From the cell containing the given text, extract its center point as [x, y] coordinate. 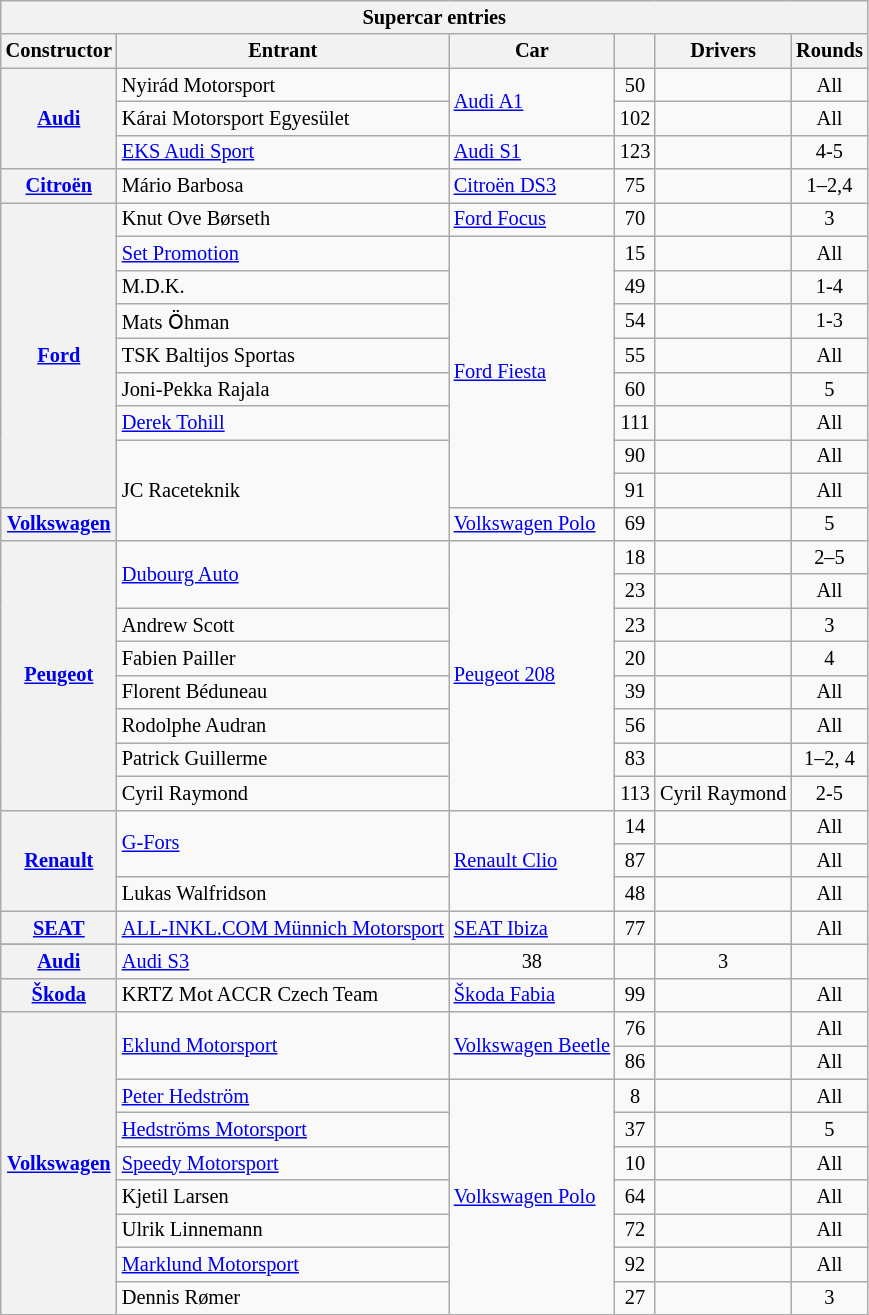
Ford Fiesta [532, 372]
Andrew Scott [283, 625]
Volkswagen Beetle [532, 1046]
27 [635, 1298]
Nyirád Motorsport [283, 85]
83 [635, 759]
2–5 [830, 557]
Hedströms Motorsport [283, 1129]
48 [635, 894]
Eklund Motorsport [283, 1046]
54 [635, 320]
Renault Clio [532, 860]
56 [635, 726]
39 [635, 692]
77 [635, 928]
Lukas Walfridson [283, 894]
38 [532, 961]
Ulrik Linnemann [283, 1230]
123 [635, 152]
10 [635, 1163]
Car [532, 51]
EKS Audi Sport [283, 152]
Knut Ove Børseth [283, 219]
111 [635, 423]
Patrick Guillerme [283, 759]
Derek Tohill [283, 423]
Citroën [59, 186]
Audi S1 [532, 152]
1–2, 4 [830, 759]
Mats Ӧhman [283, 320]
Ford Focus [532, 219]
Citroën DS3 [532, 186]
64 [635, 1197]
Drivers [723, 51]
92 [635, 1264]
Rounds [830, 51]
Peter Hedström [283, 1096]
Fabien Pailler [283, 658]
JC Raceteknik [283, 490]
14 [635, 827]
ALL-INKL.COM Münnich Motorsport [283, 928]
1-3 [830, 320]
99 [635, 995]
87 [635, 860]
Dennis Rømer [283, 1298]
4-5 [830, 152]
Kárai Motorsport Egyesület [283, 118]
KRTZ Mot ACCR Czech Team [283, 995]
Škoda [59, 995]
Peugeot [59, 674]
Florent Béduneau [283, 692]
Set Promotion [283, 253]
Marklund Motorsport [283, 1264]
102 [635, 118]
69 [635, 524]
Rodolphe Audran [283, 726]
Joni-Pekka Rajala [283, 389]
50 [635, 85]
8 [635, 1096]
49 [635, 287]
Constructor [59, 51]
91 [635, 490]
Speedy Motorsport [283, 1163]
90 [635, 456]
4 [830, 658]
37 [635, 1129]
Dubourg Auto [283, 574]
75 [635, 186]
20 [635, 658]
Entrant [283, 51]
70 [635, 219]
72 [635, 1230]
Škoda Fabia [532, 995]
1-4 [830, 287]
113 [635, 793]
Mário Barbosa [283, 186]
Kjetil Larsen [283, 1197]
Supercar entries [434, 17]
Renault [59, 860]
SEAT Ibiza [532, 928]
G-Fors [283, 844]
TSK Baltijos Sportas [283, 355]
M.D.K. [283, 287]
60 [635, 389]
86 [635, 1062]
Audi S3 [283, 961]
76 [635, 1029]
18 [635, 557]
SEAT [59, 928]
2-5 [830, 793]
1–2,4 [830, 186]
15 [635, 253]
55 [635, 355]
Audi A1 [532, 102]
Ford [59, 354]
Peugeot 208 [532, 674]
